From the cell containing the given text, extract its center point as [x, y] coordinate. 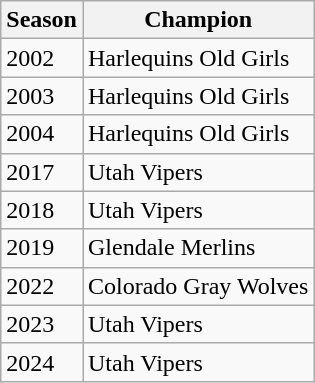
2023 [42, 324]
2004 [42, 134]
Champion [198, 20]
2003 [42, 96]
2002 [42, 58]
Colorado Gray Wolves [198, 286]
2017 [42, 172]
2018 [42, 210]
2022 [42, 286]
2024 [42, 362]
Season [42, 20]
2019 [42, 248]
Glendale Merlins [198, 248]
